Capture the cell that displays the provided text and extract its [X, Y] central coordinate. 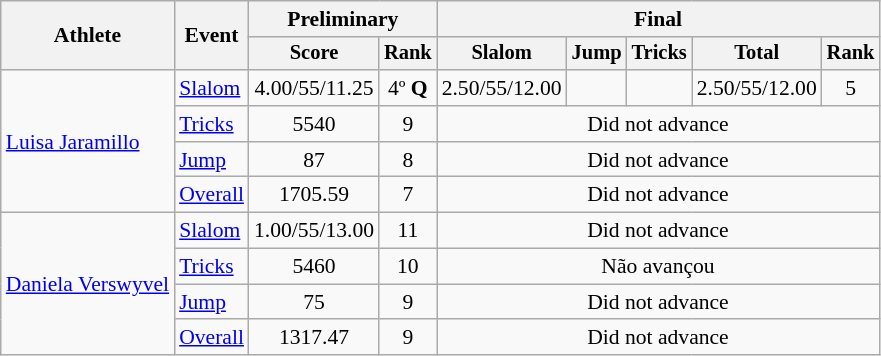
5 [851, 88]
Final [658, 19]
1317.47 [314, 338]
4.00/55/11.25 [314, 88]
Athlete [88, 36]
1.00/55/13.00 [314, 231]
Event [212, 36]
75 [314, 302]
Total [757, 54]
8 [408, 160]
5460 [314, 267]
7 [408, 195]
Não avançou [658, 267]
1705.59 [314, 195]
11 [408, 231]
Preliminary [343, 19]
Score [314, 54]
Luisa Jaramillo [88, 141]
5540 [314, 124]
10 [408, 267]
87 [314, 160]
4º Q [408, 88]
Daniela Verswyvel [88, 284]
